Find where the given text appears and provide that cell's center as (X, Y) coordinate. 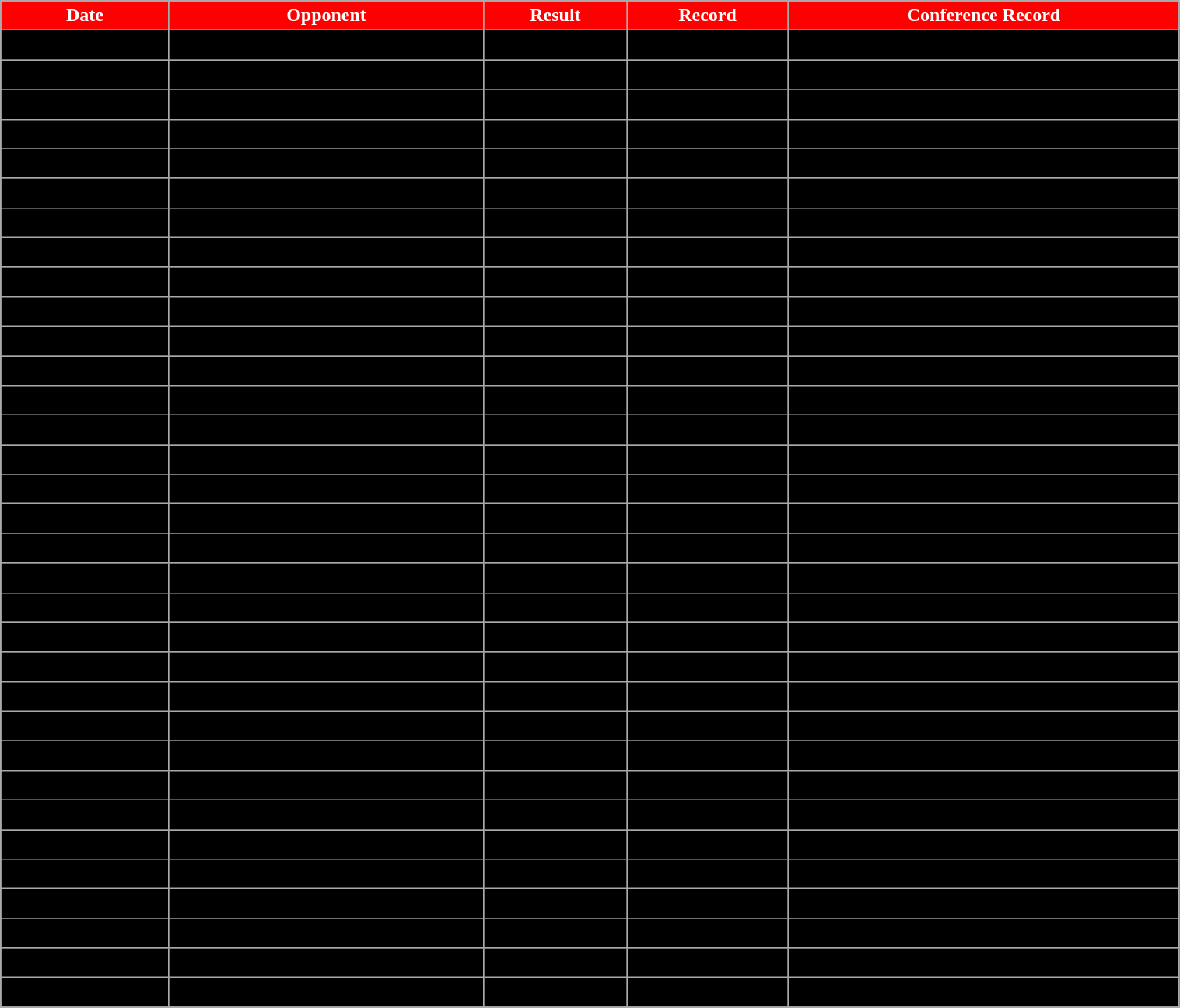
Northeastern (327, 104)
2-6-0 (708, 252)
1-2 (555, 282)
Feb. 16 (85, 933)
0-3 (555, 222)
0-4 (555, 104)
Conference Record (983, 16)
Jan. 6 (85, 578)
2-4-0 (708, 193)
St. Lawrence (327, 696)
Jan. 25 (85, 726)
Rensselaer (327, 785)
1-4-0 (708, 163)
Oct. 5 (85, 104)
Feb. 15 (85, 904)
Nov. 17 (85, 401)
Feb. 2 (85, 814)
Opponent (327, 16)
Feb. 22 (85, 963)
Jan. 8 (85, 607)
Jan. 26 (85, 755)
Jan. 19 (85, 696)
Oct. 13 (85, 193)
5-3 (555, 163)
Feb. 9 (85, 874)
Nov. 23 (85, 430)
0-11 (555, 75)
Jan. 5 (85, 548)
Nov. 24 (85, 460)
Oct. 26 (85, 222)
Jan. 18 (85, 667)
Rennsselaer (327, 992)
Nov. 3 (85, 311)
Date (85, 16)
New Hampshire (327, 134)
4-1 (555, 193)
Feb. 23 (85, 992)
Feb. 8 (85, 844)
Dec. 1 (85, 519)
0-7 (555, 45)
Record (708, 16)
St. Lawerence (327, 489)
Nov. 30 (85, 489)
2-5-0 (708, 222)
Nov. 9 (85, 341)
Oct. 12 (85, 163)
Jan. 12 (85, 637)
Syracuse (327, 607)
2-7-0 (708, 282)
Oct. 27 (85, 252)
Nov. 2 (85, 282)
Sept. 29 (85, 75)
Feb. 1 (85, 785)
Sept. 28 (85, 45)
0-4-0 (708, 134)
Nov. 16 (85, 371)
Result (555, 16)
Oct. 6 (85, 134)
